Return the (x, y) coordinate for the center point of the cell that contains the specified text.  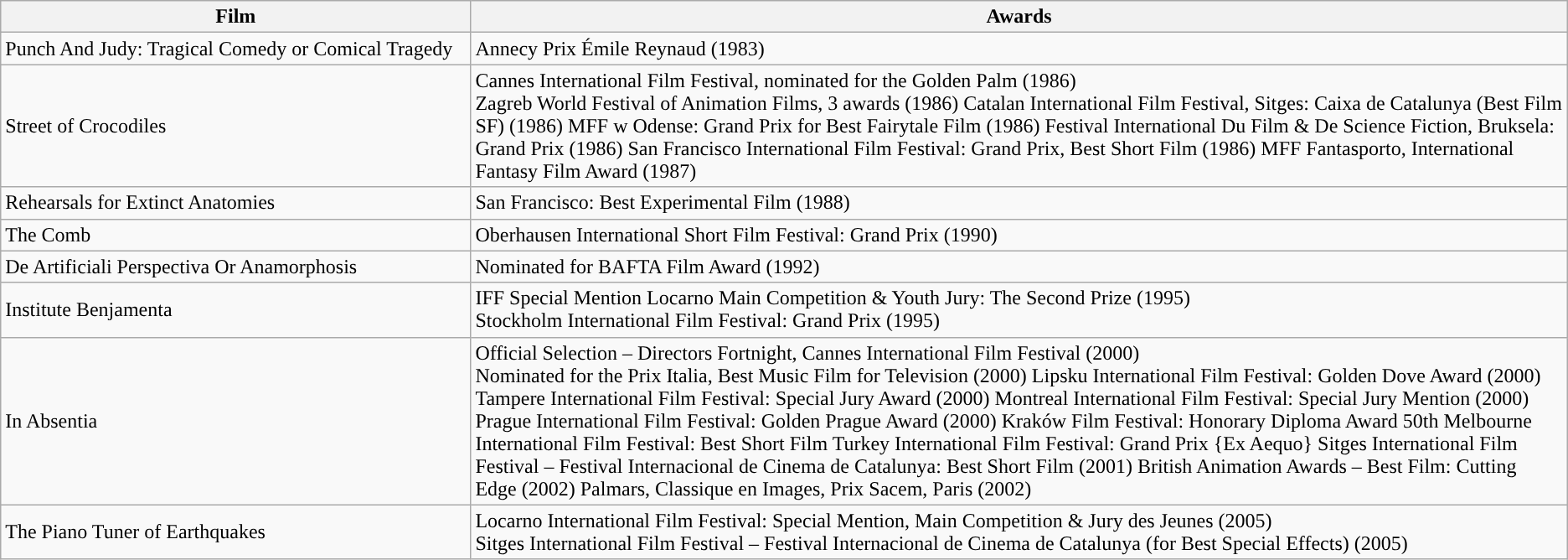
The Piano Tuner of Earthquakes (236, 531)
Annecy Prix Émile Reynaud (1983) (1019, 49)
IFF Special Mention Locarno Main Competition & Youth Jury: The Second Prize (1995)Stockholm International Film Festival: Grand Prix (1995) (1019, 310)
Awards (1019, 17)
Institute Benjamenta (236, 310)
The Comb (236, 235)
In Absentia (236, 421)
Oberhausen International Short Film Festival: Grand Prix (1990) (1019, 235)
Nominated for BAFTA Film Award (1992) (1019, 267)
Film (236, 17)
Street of Crocodiles (236, 126)
Rehearsals for Extinct Anatomies (236, 203)
De Artificiali Perspectiva Or Anamorphosis (236, 267)
San Francisco: Best Experimental Film (1988) (1019, 203)
Punch And Judy: Tragical Comedy or Comical Tragedy (236, 49)
